Provide the (X, Y) coordinate of the cell's center where the given text is located.  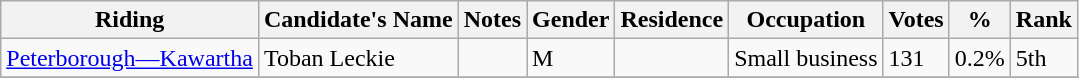
Occupation (806, 20)
Gender (571, 20)
Small business (806, 58)
Riding (130, 20)
% (980, 20)
Candidate's Name (358, 20)
5th (1044, 58)
131 (916, 58)
Notes (492, 20)
Votes (916, 20)
Peterborough—Kawartha (130, 58)
0.2% (980, 58)
Toban Leckie (358, 58)
Rank (1044, 20)
M (571, 58)
Residence (672, 20)
